Return the [X, Y] coordinate for the center point of the cell that contains the specified text.  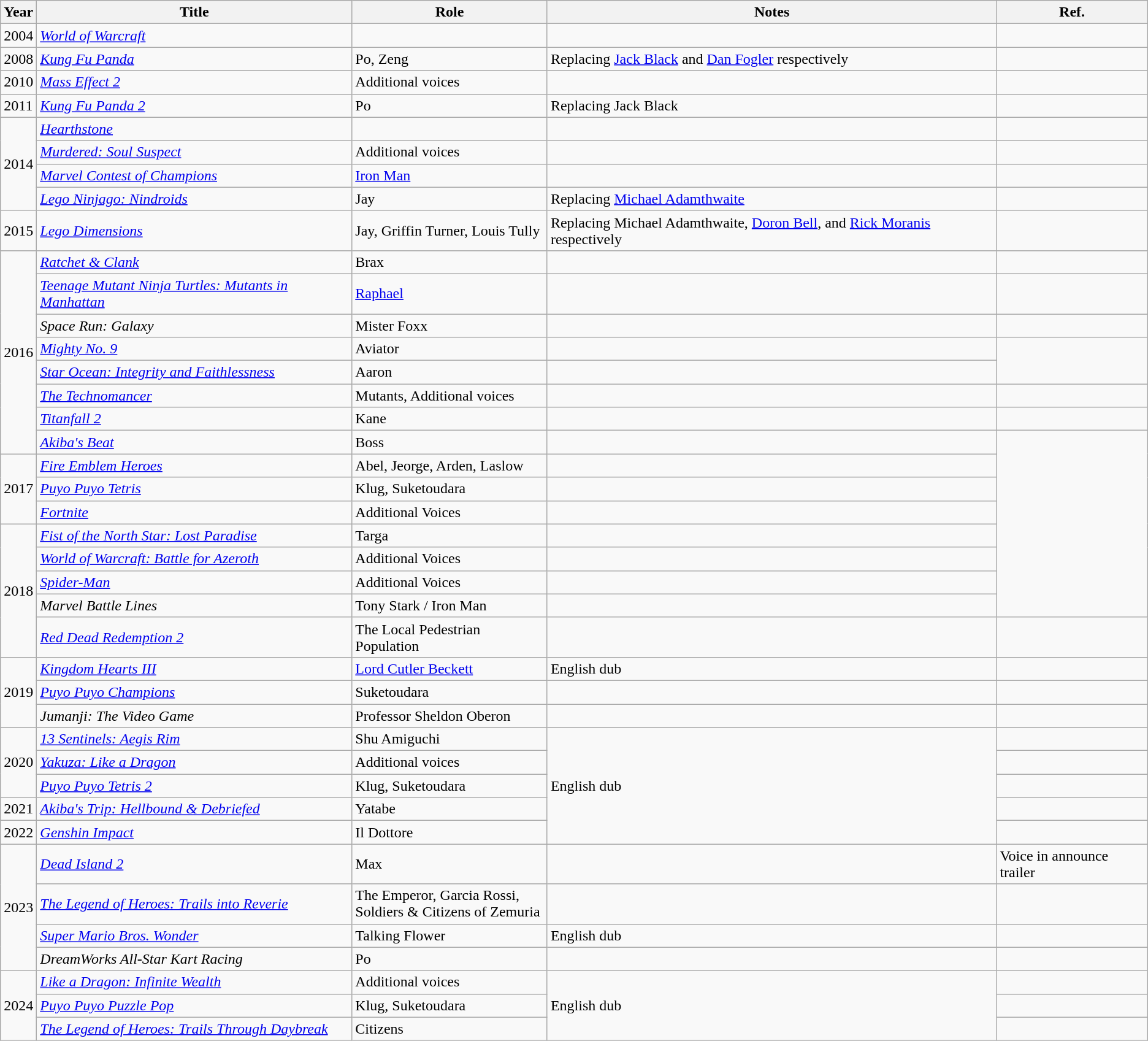
Year [18, 12]
The Legend of Heroes: Trails Through Daybreak [194, 1029]
Lord Cutler Beckett [450, 669]
Puyo Puyo Puzzle Pop [194, 1005]
Red Dead Redemption 2 [194, 637]
Hearthstone [194, 129]
Kingdom Hearts III [194, 669]
Replacing Jack Black [771, 106]
2011 [18, 106]
13 Sentinels: Aegis Rim [194, 739]
The Emperor, Garcia Rossi,Soldiers & Citizens of Zemuria [450, 904]
Like a Dragon: Infinite Wealth [194, 982]
Mister Foxx [450, 326]
Lego Ninjago: Nindroids [194, 199]
Yatabe [450, 809]
Akiba's Beat [194, 442]
2019 [18, 692]
Boss [450, 442]
Notes [771, 12]
Akiba's Trip: Hellbound & Debriefed [194, 809]
2008 [18, 59]
Mass Effect 2 [194, 82]
Replacing Michael Adamthwaite, Doron Bell, and Rick Moranis respectively [771, 231]
Jay, Griffin Turner, Louis Tully [450, 231]
Suketoudara [450, 692]
Replacing Jack Black and Dan Fogler respectively [771, 59]
Kane [450, 419]
Puyo Puyo Tetris 2 [194, 786]
2022 [18, 832]
Marvel Battle Lines [194, 605]
Spider-Man [194, 582]
Titanfall 2 [194, 419]
Max [450, 864]
Title [194, 12]
Role [450, 12]
Citizens [450, 1029]
Murdered: Soul Suspect [194, 152]
Fortnite [194, 512]
Shu Amiguchi [450, 739]
2010 [18, 82]
Star Ocean: Integrity and Faithlessness [194, 372]
Fire Emblem Heroes [194, 466]
Genshin Impact [194, 832]
Ratchet & Clank [194, 262]
2024 [18, 1005]
The Legend of Heroes: Trails into Reverie [194, 904]
Kung Fu Panda 2 [194, 106]
Fist of the North Star: Lost Paradise [194, 536]
Ref. [1072, 12]
Puyo Puyo Champions [194, 692]
Replacing Michael Adamthwaite [771, 199]
Kung Fu Panda [194, 59]
Jumanji: The Video Game [194, 716]
Tony Stark / Iron Man [450, 605]
Iron Man [450, 175]
Puyo Puyo Tetris [194, 489]
Brax [450, 262]
Targa [450, 536]
Talking Flower [450, 935]
Dead Island 2 [194, 864]
Jay [450, 199]
Po, Zeng [450, 59]
Yakuza: Like a Dragon [194, 763]
2018 [18, 590]
Professor Sheldon Oberon [450, 716]
Abel, Jeorge, Arden, Laslow [450, 466]
Mutants, Additional voices [450, 396]
Raphael [450, 293]
The Technomancer [194, 396]
Mighty No. 9 [194, 349]
2020 [18, 763]
2004 [18, 36]
2021 [18, 809]
2015 [18, 231]
Lego Dimensions [194, 231]
The Local Pedestrian Population [450, 637]
Super Mario Bros. Wonder [194, 935]
Il Dottore [450, 832]
2016 [18, 352]
World of Warcraft: Battle for Azeroth [194, 559]
DreamWorks All-Star Kart Racing [194, 959]
World of Warcraft [194, 36]
2017 [18, 489]
Marvel Contest of Champions [194, 175]
Aviator [450, 349]
Voice in announce trailer [1072, 864]
2023 [18, 907]
Space Run: Galaxy [194, 326]
Teenage Mutant Ninja Turtles: Mutants in Manhattan [194, 293]
Aaron [450, 372]
2014 [18, 164]
